Detect which cell encompasses the target text, then output its (X, Y) center coordinate. 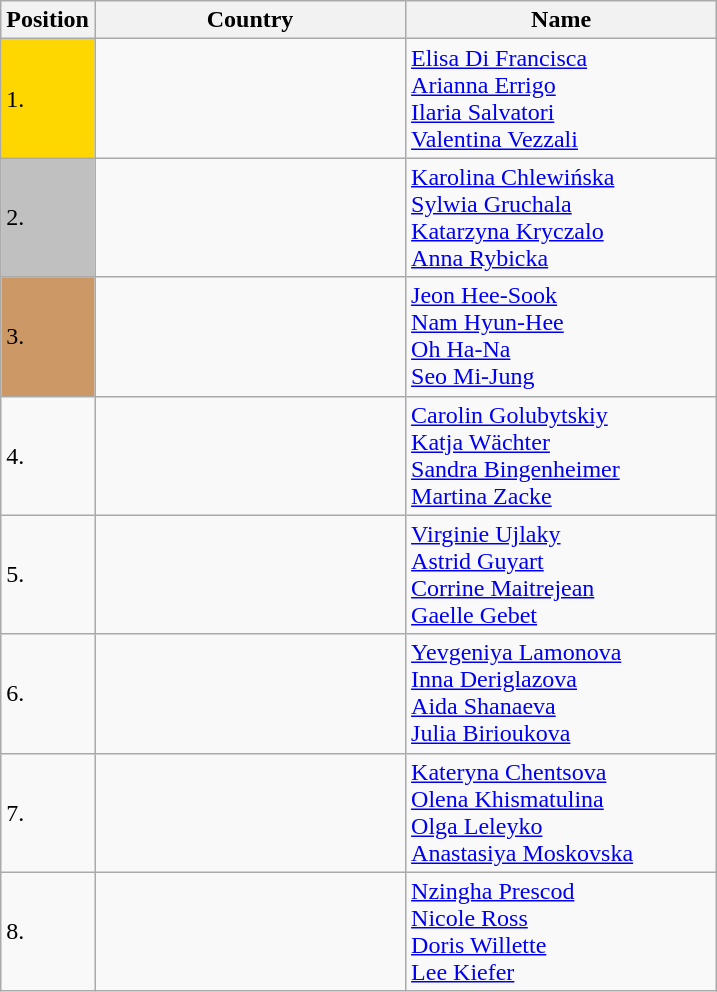
6. (48, 694)
8. (48, 932)
1. (48, 98)
Virginie UjlakyAstrid GuyartCorrine MaitrejeanGaelle Gebet (562, 574)
5. (48, 574)
Karolina ChlewińskaSylwia GruchalaKatarzyna KryczaloAnna Rybicka (562, 218)
Country (250, 20)
2. (48, 218)
Nzingha PrescodNicole RossDoris WilletteLee Kiefer (562, 932)
7. (48, 812)
3. (48, 336)
Kateryna ChentsovaOlena KhismatulinaOlga LeleykoAnastasiya Moskovska (562, 812)
Name (562, 20)
Jeon Hee-SookNam Hyun-HeeOh Ha-NaSeo Mi-Jung (562, 336)
4. (48, 456)
Position (48, 20)
Carolin GolubytskiyKatja WächterSandra BingenheimerMartina Zacke (562, 456)
Elisa Di FranciscaArianna ErrigoIlaria SalvatoriValentina Vezzali (562, 98)
Yevgeniya LamonovaInna DeriglazovaAida ShanaevaJulia Birioukova (562, 694)
